Capture the cell that displays the provided text and extract its (x, y) central coordinate. 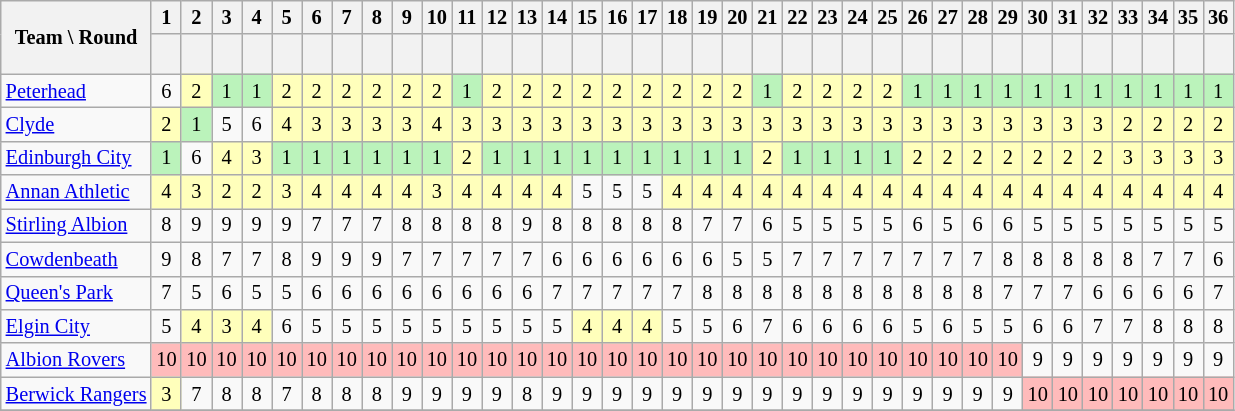
Queen's Park (76, 293)
34 (1158, 17)
13 (527, 17)
31 (1068, 17)
Cowdenbeath (76, 259)
Stirling Albion (76, 225)
16 (617, 17)
12 (497, 17)
25 (888, 17)
11 (467, 17)
18 (677, 17)
21 (767, 17)
15 (587, 17)
26 (918, 17)
19 (707, 17)
Peterhead (76, 91)
Berwick Rangers (76, 394)
Albion Rovers (76, 360)
Edinburgh City (76, 158)
Clyde (76, 124)
29 (1008, 17)
30 (1038, 17)
Elgin City (76, 326)
35 (1188, 17)
23 (827, 17)
33 (1128, 17)
27 (948, 17)
36 (1218, 17)
20 (737, 17)
Annan Athletic (76, 192)
22 (797, 17)
32 (1098, 17)
14 (557, 17)
Team \ Round (76, 36)
28 (978, 17)
17 (647, 17)
24 (857, 17)
